For the text-containing cell, return its midpoint in [X, Y] coordinate format. 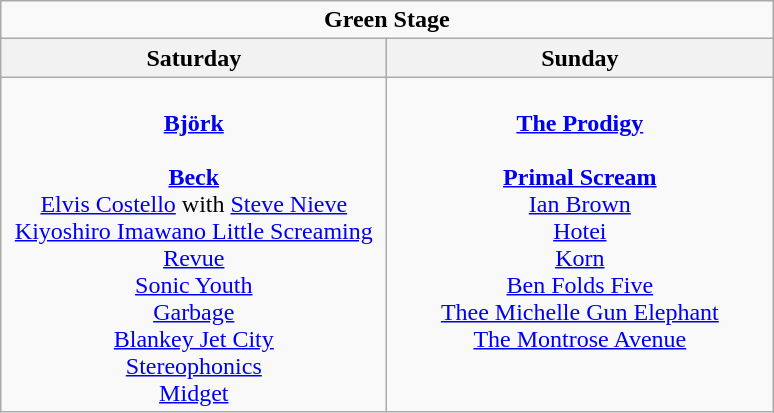
Björk Beck Elvis Costello with Steve Nieve Kiyoshiro Imawano Little Screaming Revue Sonic Youth Garbage Blankey Jet City Stereophonics Midget [194, 244]
Saturday [194, 58]
Sunday [580, 58]
Green Stage [387, 20]
The Prodigy Primal Scream Ian Brown Hotei Korn Ben Folds Five Thee Michelle Gun Elephant The Montrose Avenue [580, 244]
